Pinpoint the cell where the given text exists, returning its [X, Y] midpoint coordinate. 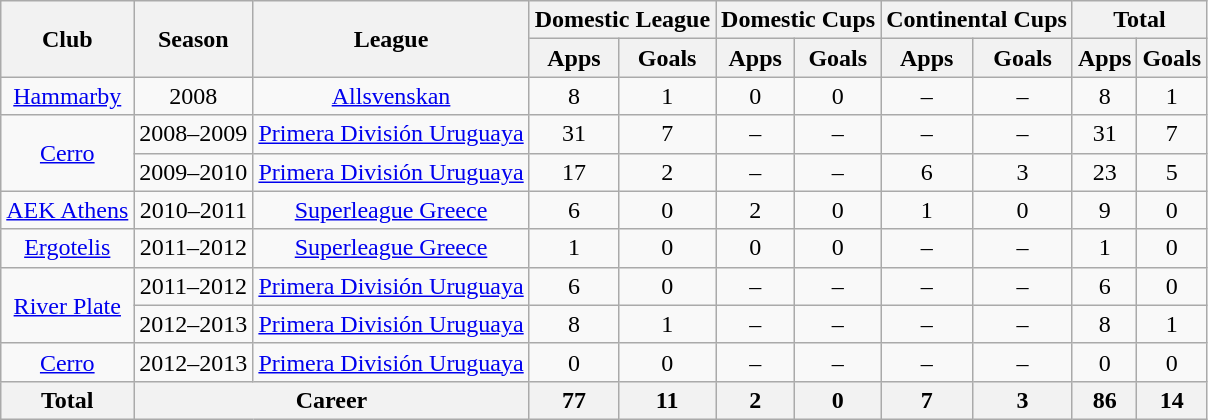
86 [1104, 400]
23 [1104, 172]
League [391, 39]
2009–2010 [194, 172]
Club [68, 39]
2008–2009 [194, 134]
Season [194, 39]
Career [332, 400]
9 [1104, 210]
11 [668, 400]
River Plate [68, 305]
Hammarby [68, 96]
Continental Cups [977, 20]
Domestic Cups [798, 20]
Allsvenskan [391, 96]
14 [1172, 400]
2008 [194, 96]
Ergotelis [68, 248]
17 [574, 172]
77 [574, 400]
Domestic League [622, 20]
5 [1172, 172]
2010–2011 [194, 210]
AEK Athens [68, 210]
